Capture the cell that displays the provided text and extract its (X, Y) central coordinate. 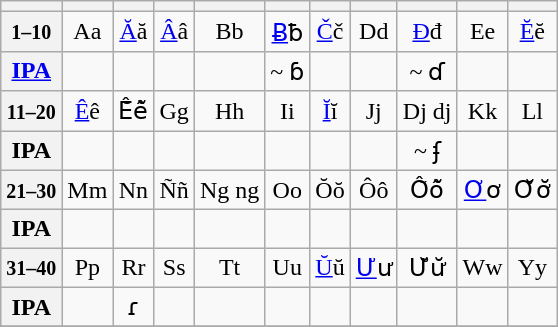
Ââ (174, 32)
~ ɓ (288, 71)
Ww (482, 268)
Ll (532, 111)
31–40 (32, 268)
Oo (288, 190)
Ôô (374, 190)
Ĕĕ (532, 32)
21–30 (32, 190)
Bb (229, 32)
Êê (88, 111)
Ss (174, 268)
Đđ (427, 32)
Ƀƀ (288, 32)
Ññ (174, 190)
Gg (174, 111)
Čč (330, 32)
Ĭĭ (330, 111)
Ơ̆ơ̆ (532, 190)
Pp (88, 268)
Ư̆ư̆ (427, 268)
ɾ (134, 307)
Ê̆ê̆ (134, 111)
Dd (374, 32)
Kk (482, 111)
Ô̆ô̆ (427, 190)
~ ɗ (427, 71)
Hh (229, 111)
Rr (134, 268)
Tt (229, 268)
Jj (374, 111)
Uu (288, 268)
Mm (88, 190)
Ưư (374, 268)
Yy (532, 268)
Ŭŭ (330, 268)
~ ʄ (427, 150)
Aa (88, 32)
Ee (482, 32)
Ơơ (482, 190)
Dj dj (427, 111)
11–20 (32, 111)
Ăă (134, 32)
Nn (134, 190)
Ii (288, 111)
Ŏŏ (330, 190)
Ng ng (229, 190)
1–10 (32, 32)
